Provide the (X, Y) coordinate of the cell's center where the given text is located.  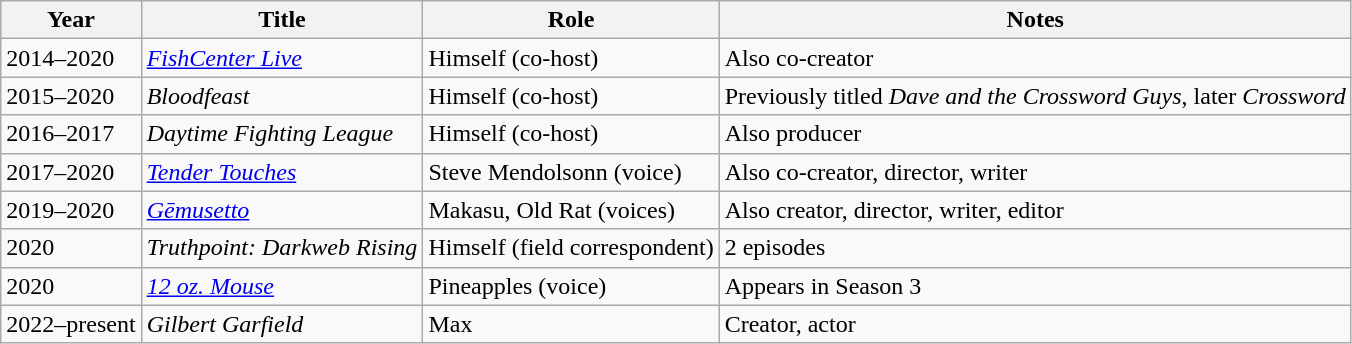
Also co-creator (1035, 58)
2022–present (71, 324)
12 oz. Mouse (282, 286)
Gilbert Garfield (282, 324)
Notes (1035, 20)
Tender Touches (282, 172)
2 episodes (1035, 248)
2014–2020 (71, 58)
Daytime Fighting League (282, 134)
Gēmusetto (282, 210)
Title (282, 20)
Himself (field correspondent) (571, 248)
2017–2020 (71, 172)
FishCenter Live (282, 58)
Max (571, 324)
Previously titled Dave and the Crossword Guys, later Crossword (1035, 96)
Creator, actor (1035, 324)
Also creator, director, writer, editor (1035, 210)
Also co-creator, director, writer (1035, 172)
Bloodfeast (282, 96)
2019–2020 (71, 210)
2015–2020 (71, 96)
Appears in Season 3 (1035, 286)
Role (571, 20)
Steve Mendolsonn (voice) (571, 172)
2016–2017 (71, 134)
Also producer (1035, 134)
Pineapples (voice) (571, 286)
Makasu, Old Rat (voices) (571, 210)
Year (71, 20)
Truthpoint: Darkweb Rising (282, 248)
